Identify which cell holds the provided text, then report its [X, Y] central coordinate. 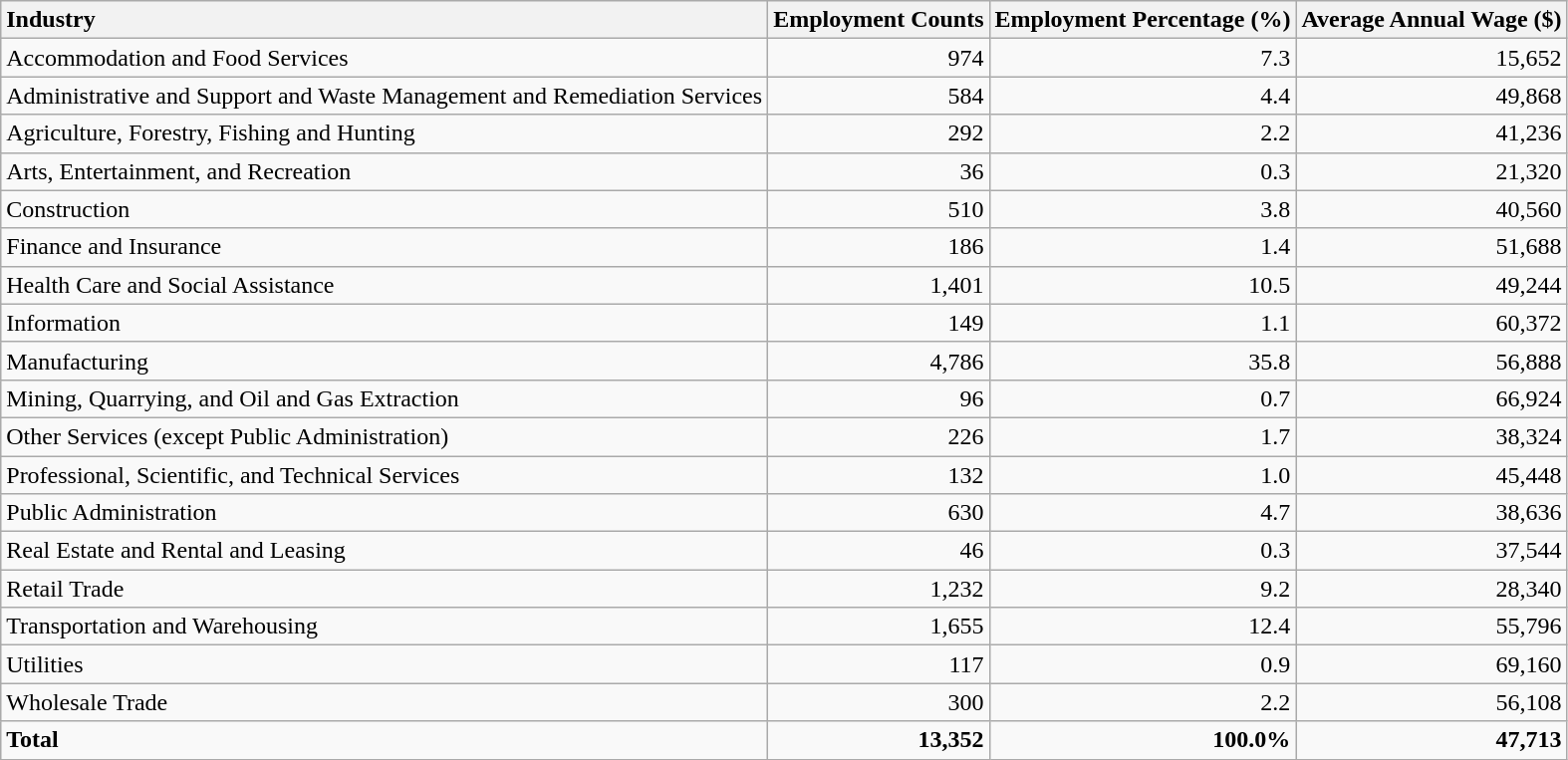
226 [879, 436]
Finance and Insurance [385, 247]
15,652 [1432, 58]
46 [879, 551]
584 [879, 96]
0.7 [1143, 398]
36 [879, 171]
41,236 [1432, 133]
56,888 [1432, 361]
21,320 [1432, 171]
0.9 [1143, 664]
Mining, Quarrying, and Oil and Gas Extraction [385, 398]
96 [879, 398]
28,340 [1432, 589]
1,655 [879, 627]
60,372 [1432, 323]
Employment Counts [879, 20]
1.1 [1143, 323]
1.4 [1143, 247]
974 [879, 58]
69,160 [1432, 664]
Average Annual Wage ($) [1432, 20]
Manufacturing [385, 361]
13,352 [879, 740]
Public Administration [385, 513]
132 [879, 475]
66,924 [1432, 398]
Retail Trade [385, 589]
300 [879, 702]
Health Care and Social Assistance [385, 285]
Total [385, 740]
12.4 [1143, 627]
37,544 [1432, 551]
Accommodation and Food Services [385, 58]
49,244 [1432, 285]
4.4 [1143, 96]
186 [879, 247]
Industry [385, 20]
4.7 [1143, 513]
40,560 [1432, 209]
510 [879, 209]
100.0% [1143, 740]
3.8 [1143, 209]
Other Services (except Public Administration) [385, 436]
Construction [385, 209]
149 [879, 323]
35.8 [1143, 361]
Professional, Scientific, and Technical Services [385, 475]
4,786 [879, 361]
47,713 [1432, 740]
Administrative and Support and Waste Management and Remediation Services [385, 96]
49,868 [1432, 96]
630 [879, 513]
10.5 [1143, 285]
1.0 [1143, 475]
Arts, Entertainment, and Recreation [385, 171]
Wholesale Trade [385, 702]
55,796 [1432, 627]
1,401 [879, 285]
38,324 [1432, 436]
117 [879, 664]
7.3 [1143, 58]
Information [385, 323]
Employment Percentage (%) [1143, 20]
1,232 [879, 589]
Real Estate and Rental and Leasing [385, 551]
Utilities [385, 664]
Agriculture, Forestry, Fishing and Hunting [385, 133]
9.2 [1143, 589]
51,688 [1432, 247]
38,636 [1432, 513]
56,108 [1432, 702]
45,448 [1432, 475]
Transportation and Warehousing [385, 627]
1.7 [1143, 436]
292 [879, 133]
